Output the [X, Y] coordinate of the center of the cell containing the given text.  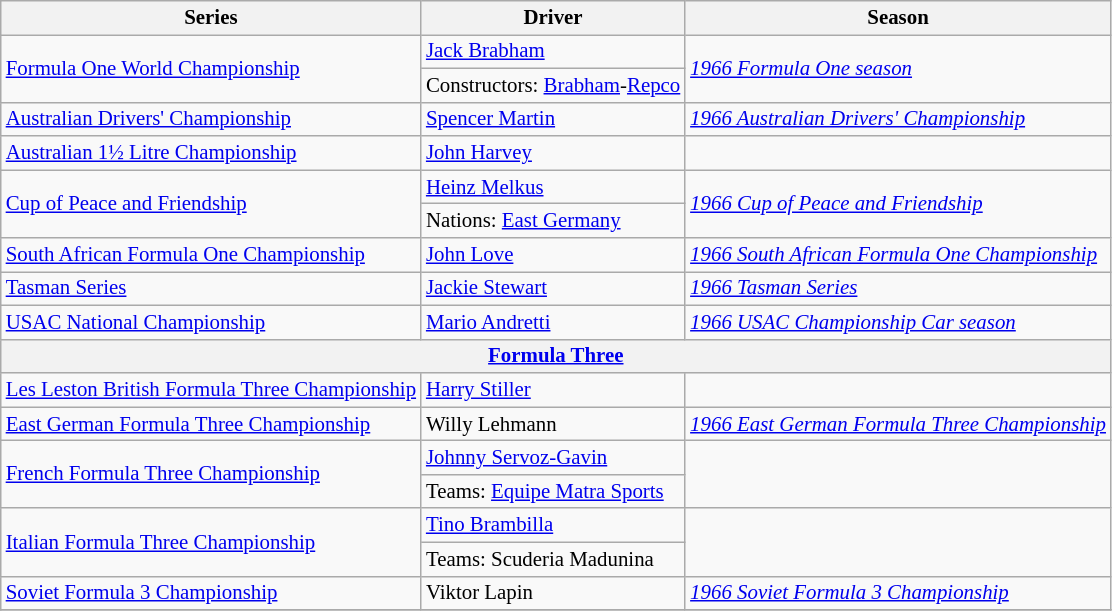
1966 Australian Drivers' Championship [898, 119]
Constructors: Brabham-Repco [553, 85]
Tasman Series [211, 288]
East German Formula Three Championship [211, 424]
1966 Tasman Series [898, 288]
Series [211, 18]
Harry Stiller [553, 390]
1966 Formula One season [898, 68]
Johnny Servoz-Gavin [553, 458]
Willy Lehmann [553, 424]
Jackie Stewart [553, 288]
French Formula Three Championship [211, 475]
Viktor Lapin [553, 593]
Formula One World Championship [211, 68]
1966 Soviet Formula 3 Championship [898, 593]
Italian Formula Three Championship [211, 542]
1966 South African Formula One Championship [898, 255]
Spencer Martin [553, 119]
Soviet Formula 3 Championship [211, 593]
USAC National Championship [211, 322]
Season [898, 18]
Les Leston British Formula Three Championship [211, 390]
1966 Cup of Peace and Friendship [898, 204]
South African Formula One Championship [211, 255]
Nations: East Germany [553, 221]
Australian Drivers' Championship [211, 119]
John Harvey [553, 153]
1966 East German Formula Three Championship [898, 424]
Mario Andretti [553, 322]
Jack Brabham [553, 51]
Teams: Equipe Matra Sports [553, 491]
Heinz Melkus [553, 187]
John Love [553, 255]
Teams: Scuderia Madunina [553, 559]
Driver [553, 18]
Formula Three [556, 356]
Cup of Peace and Friendship [211, 204]
1966 USAC Championship Car season [898, 322]
Tino Brambilla [553, 525]
Australian 1½ Litre Championship [211, 153]
